Scan for the cell matching the given text and deliver its (X, Y) coordinate at center. 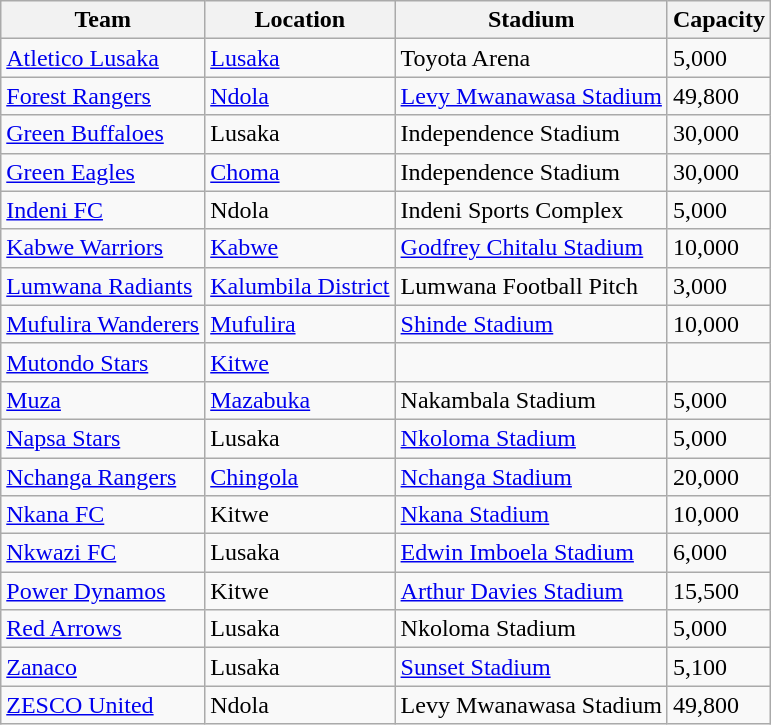
Nkana FC (103, 515)
Mazabuka (300, 400)
Nchanga Rangers (103, 477)
Arthur Davies Stadium (531, 591)
Green Buffaloes (103, 134)
Kalumbila District (300, 286)
Forest Rangers (103, 96)
Stadium (531, 20)
Capacity (718, 20)
Chingola (300, 477)
Indeni Sports Complex (531, 210)
Shinde Stadium (531, 324)
Nchanga Stadium (531, 477)
Nkana Stadium (531, 515)
Power Dynamos (103, 591)
Zanaco (103, 667)
Kabwe Warriors (103, 248)
20,000 (718, 477)
Green Eagles (103, 172)
Location (300, 20)
Kabwe (300, 248)
Mufulira (300, 324)
Muza (103, 400)
Indeni FC (103, 210)
Mufulira Wanderers (103, 324)
3,000 (718, 286)
Lumwana Football Pitch (531, 286)
Atletico Lusaka (103, 58)
Nkwazi FC (103, 553)
Nakambala Stadium (531, 400)
5,100 (718, 667)
Napsa Stars (103, 438)
Mutondo Stars (103, 362)
ZESCO United (103, 705)
Lumwana Radiants (103, 286)
Choma (300, 172)
Sunset Stadium (531, 667)
Toyota Arena (531, 58)
Edwin Imboela Stadium (531, 553)
Red Arrows (103, 629)
15,500 (718, 591)
Godfrey Chitalu Stadium (531, 248)
Team (103, 20)
6,000 (718, 553)
